Return the (x, y) coordinate for the center point of the cell that contains the specified text.  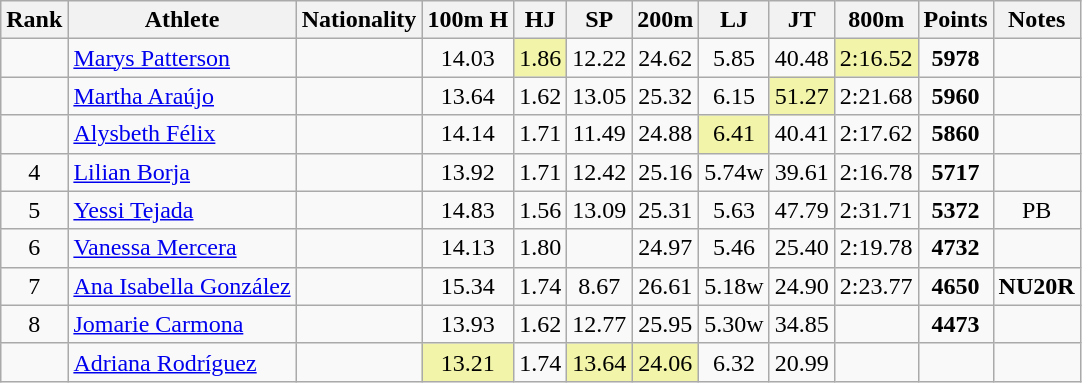
1.86 (540, 58)
Yessi Tejada (182, 210)
2:17.62 (876, 134)
25.16 (666, 172)
25.32 (666, 96)
5.46 (734, 248)
2:23.77 (876, 286)
LJ (734, 20)
15.34 (468, 286)
Ana Isabella González (182, 286)
25.31 (666, 210)
12.77 (600, 324)
25.40 (802, 248)
26.61 (666, 286)
5 (34, 210)
13.09 (600, 210)
25.95 (666, 324)
5.85 (734, 58)
20.99 (802, 362)
14.14 (468, 134)
5372 (956, 210)
2:16.78 (876, 172)
2:16.52 (876, 58)
Alysbeth Félix (182, 134)
1.80 (540, 248)
5.30w (734, 324)
34.85 (802, 324)
6 (34, 248)
13.92 (468, 172)
100m H (468, 20)
1.56 (540, 210)
Rank (34, 20)
JT (802, 20)
24.62 (666, 58)
2:21.68 (876, 96)
5.18w (734, 286)
SP (600, 20)
NU20R (1036, 286)
40.41 (802, 134)
5717 (956, 172)
24.90 (802, 286)
14.83 (468, 210)
40.48 (802, 58)
4473 (956, 324)
4 (34, 172)
5860 (956, 134)
Points (956, 20)
5960 (956, 96)
2:19.78 (876, 248)
4650 (956, 286)
8.67 (600, 286)
4732 (956, 248)
12.42 (600, 172)
Lilian Borja (182, 172)
PB (1036, 210)
13.93 (468, 324)
14.13 (468, 248)
39.61 (802, 172)
14.03 (468, 58)
47.79 (802, 210)
12.22 (600, 58)
Athlete (182, 20)
6.15 (734, 96)
11.49 (600, 134)
Adriana Rodríguez (182, 362)
7 (34, 286)
Jomarie Carmona (182, 324)
51.27 (802, 96)
Vanessa Mercera (182, 248)
200m (666, 20)
2:31.71 (876, 210)
Nationality (359, 20)
8 (34, 324)
5978 (956, 58)
13.21 (468, 362)
6.32 (734, 362)
Notes (1036, 20)
5.63 (734, 210)
800m (876, 20)
24.88 (666, 134)
Marys Patterson (182, 58)
6.41 (734, 134)
24.97 (666, 248)
HJ (540, 20)
Martha Araújo (182, 96)
5.74w (734, 172)
13.05 (600, 96)
24.06 (666, 362)
